Scan for the cell matching the given text and deliver its [x, y] coordinate at center. 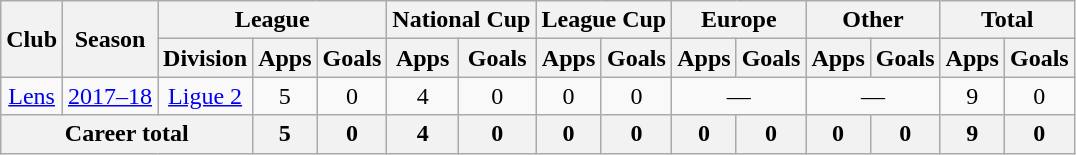
Other [873, 20]
Division [206, 58]
National Cup [462, 20]
League Cup [604, 20]
2017–18 [110, 96]
Career total [127, 134]
Club [32, 39]
Europe [739, 20]
League [272, 20]
Season [110, 39]
Total [1007, 20]
Ligue 2 [206, 96]
Lens [32, 96]
